Capture the cell that displays the provided text and extract its (x, y) central coordinate. 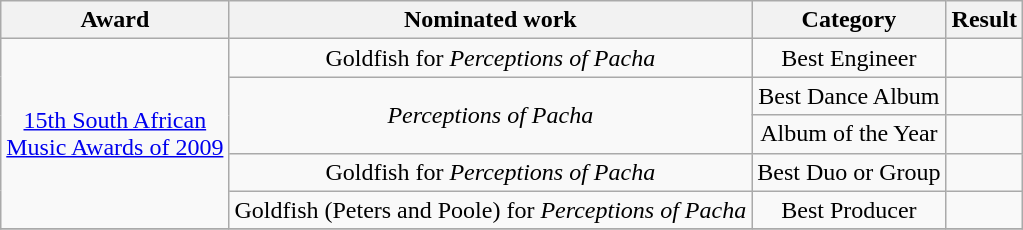
Best Duo or Group (849, 172)
Album of the Year (849, 134)
Best Dance Album (849, 96)
Perceptions of Pacha (490, 115)
Best Engineer (849, 58)
15th South AfricanMusic Awards of 2009 (115, 134)
Goldfish (Peters and Poole) for Perceptions of Pacha (490, 210)
Best Producer (849, 210)
Award (115, 20)
Category (849, 20)
Nominated work (490, 20)
Result (984, 20)
